From the cell containing the given text, extract its center point as [X, Y] coordinate. 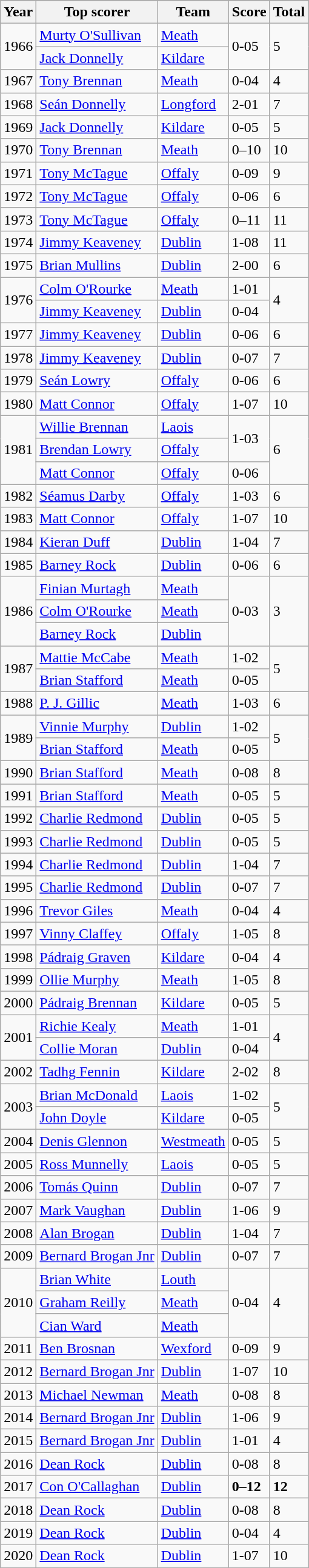
Denis Glennon [97, 1141]
Collie Moran [97, 1049]
Séamus Darby [97, 496]
1969 [18, 127]
1974 [18, 242]
1993 [18, 842]
1975 [18, 265]
Wexford [193, 1348]
1997 [18, 934]
1991 [18, 796]
Vinny Claffey [97, 934]
2013 [18, 1394]
1983 [18, 519]
Seán Donnelly [97, 104]
1986 [18, 611]
Richie Kealy [97, 1026]
2001 [18, 1038]
1-08 [249, 242]
Kieran Duff [97, 542]
2-00 [249, 265]
Pádraig Graven [97, 957]
2-02 [249, 1072]
Louth [193, 1279]
Score [249, 12]
Con O'Callaghan [97, 1487]
2005 [18, 1164]
2003 [18, 1107]
Cian Ward [97, 1325]
Trevor Giles [97, 911]
1971 [18, 173]
Seán Lowry [97, 381]
1970 [18, 150]
1995 [18, 888]
Total [289, 12]
2018 [18, 1510]
1966 [18, 47]
1982 [18, 496]
2000 [18, 1003]
Mark Vaughan [97, 1210]
1987 [18, 668]
2011 [18, 1348]
2002 [18, 1072]
Brian McDonald [97, 1095]
Alan Brogan [97, 1233]
Pádraig Brennan [97, 1003]
John Doyle [97, 1118]
Murty O'Sullivan [97, 35]
2008 [18, 1233]
1996 [18, 911]
1972 [18, 196]
0–12 [249, 1487]
1981 [18, 450]
2006 [18, 1187]
2-01 [249, 104]
2016 [18, 1464]
Ross Munnelly [97, 1164]
2007 [18, 1210]
P. J. Gillic [97, 703]
1976 [18, 300]
1984 [18, 542]
2009 [18, 1256]
Ollie Murphy [97, 980]
Longford [193, 104]
1988 [18, 703]
Graham Reilly [97, 1302]
Brian Mullins [97, 265]
2014 [18, 1418]
Brendan Lowry [97, 450]
2020 [18, 1556]
1967 [18, 81]
Tomás Quinn [97, 1187]
Year [18, 12]
1973 [18, 219]
1994 [18, 865]
1985 [18, 565]
0–11 [249, 219]
1978 [18, 358]
1998 [18, 957]
2019 [18, 1533]
Top scorer [97, 12]
2017 [18, 1487]
1977 [18, 335]
Tadhg Fennin [97, 1072]
1989 [18, 738]
Finian Murtagh [97, 588]
Michael Newman [97, 1394]
Ben Brosnan [97, 1348]
2012 [18, 1371]
1990 [18, 772]
1999 [18, 980]
Westmeath [193, 1141]
Willie Brennan [97, 427]
1980 [18, 404]
12 [289, 1487]
0-03 [249, 611]
1968 [18, 104]
Mattie McCabe [97, 657]
1979 [18, 381]
0–10 [249, 150]
2004 [18, 1141]
Team [193, 12]
3 [289, 611]
2015 [18, 1441]
Vinnie Murphy [97, 726]
1992 [18, 819]
Brian White [97, 1279]
2010 [18, 1302]
